From the cell containing the given text, extract its center point as (x, y) coordinate. 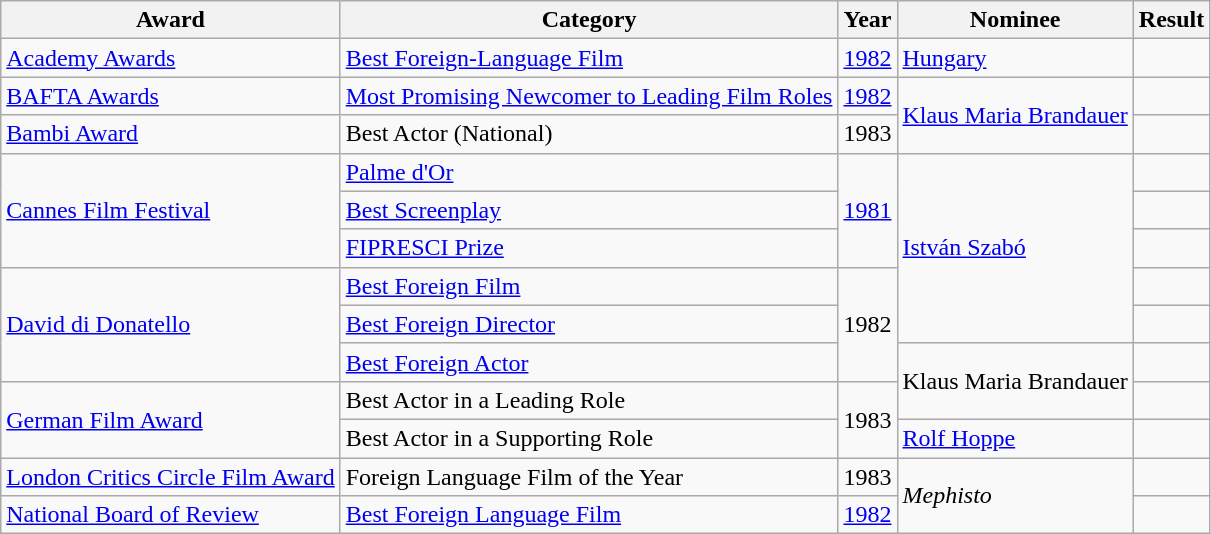
Best Foreign Director (589, 324)
FIPRESCI Prize (589, 248)
Best Actor in a Supporting Role (589, 438)
Cannes Film Festival (170, 210)
Best Screenplay (589, 210)
Category (589, 20)
Year (868, 20)
Foreign Language Film of the Year (589, 477)
Best Foreign Language Film (589, 515)
Best Actor in a Leading Role (589, 400)
Result (1171, 20)
Best Actor (National) (589, 134)
London Critics Circle Film Award (170, 477)
Palme d'Or (589, 172)
Best Foreign Actor (589, 362)
Award (170, 20)
Nominee (1015, 20)
István Szabó (1015, 248)
Mephisto (1015, 496)
Rolf Hoppe (1015, 438)
Hungary (1015, 58)
Best Foreign-Language Film (589, 58)
David di Donatello (170, 324)
Academy Awards (170, 58)
German Film Award (170, 419)
BAFTA Awards (170, 96)
Most Promising Newcomer to Leading Film Roles (589, 96)
Bambi Award (170, 134)
Best Foreign Film (589, 286)
1981 (868, 210)
National Board of Review (170, 515)
